Scan for the cell matching the given text and deliver its (x, y) coordinate at center. 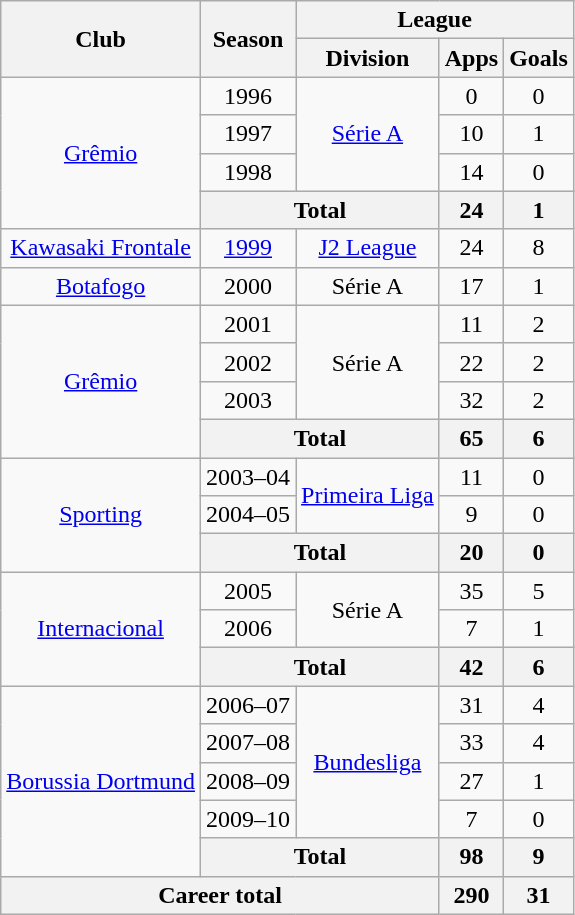
35 (471, 591)
2004–05 (248, 515)
Career total (220, 895)
2006 (248, 629)
Kawasaki Frontale (101, 248)
2006–07 (248, 705)
Division (368, 58)
2008–09 (248, 781)
65 (471, 438)
Goals (539, 58)
1996 (248, 96)
2000 (248, 286)
2003 (248, 400)
27 (471, 781)
Bundesliga (368, 762)
8 (539, 248)
2003–04 (248, 477)
Borussia Dortmund (101, 781)
J2 League (368, 248)
2007–08 (248, 743)
17 (471, 286)
42 (471, 667)
5 (539, 591)
League (435, 20)
Botafogo (101, 286)
14 (471, 172)
290 (471, 895)
2009–10 (248, 819)
1997 (248, 134)
22 (471, 362)
20 (471, 553)
10 (471, 134)
2002 (248, 362)
Primeira Liga (368, 496)
Apps (471, 58)
32 (471, 400)
Club (101, 39)
Season (248, 39)
1998 (248, 172)
98 (471, 857)
2001 (248, 324)
2005 (248, 591)
1999 (248, 248)
33 (471, 743)
Sporting (101, 515)
Internacional (101, 629)
